Return [X, Y] of the center of cell containing provided text 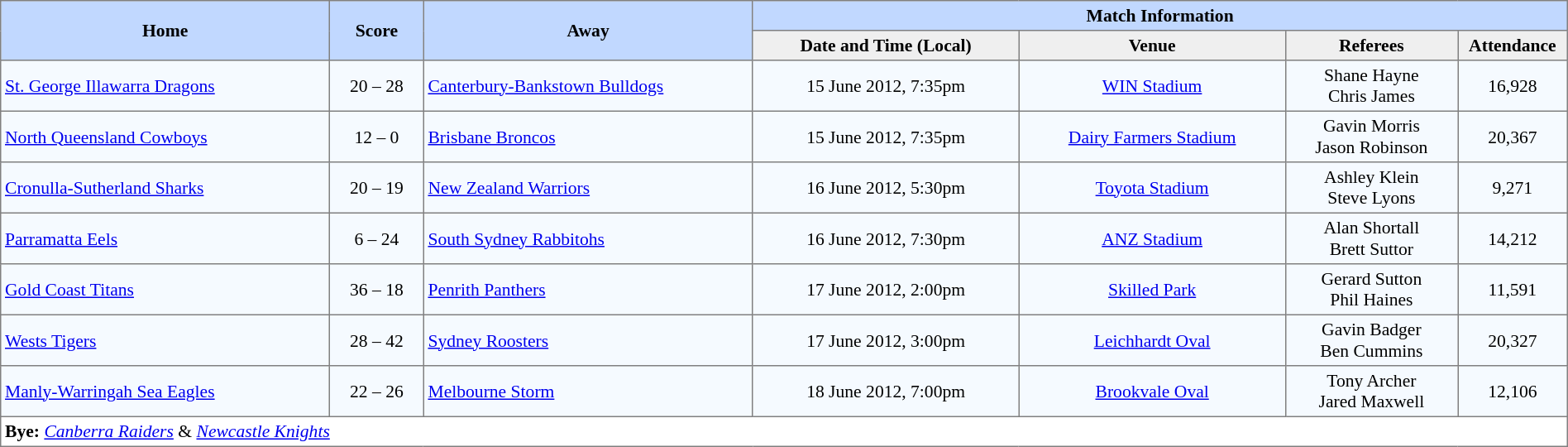
9,271 [1513, 188]
North Queensland Cowboys [165, 137]
18 June 2012, 7:00pm [886, 392]
17 June 2012, 3:00pm [886, 340]
Tony Archer Jared Maxwell [1371, 392]
22 – 26 [377, 392]
Shane Hayne Chris James [1371, 86]
Melbourne Storm [588, 392]
Toyota Stadium [1152, 188]
Home [165, 31]
Sydney Roosters [588, 340]
16 June 2012, 7:30pm [886, 238]
20,327 [1513, 340]
Match Information [1159, 16]
Brisbane Broncos [588, 137]
Referees [1371, 46]
Brookvale Oval [1152, 392]
36 – 18 [377, 290]
Ashley Klein Steve Lyons [1371, 188]
Gavin Badger Ben Cummins [1371, 340]
New Zealand Warriors [588, 188]
Date and Time (Local) [886, 46]
Canterbury-Bankstown Bulldogs [588, 86]
Skilled Park [1152, 290]
Manly-Warringah Sea Eagles [165, 392]
20,367 [1513, 137]
Dairy Farmers Stadium [1152, 137]
20 – 19 [377, 188]
Score [377, 31]
6 – 24 [377, 238]
Attendance [1513, 46]
17 June 2012, 2:00pm [886, 290]
Wests Tigers [165, 340]
Gavin Morris Jason Robinson [1371, 137]
ANZ Stadium [1152, 238]
12,106 [1513, 392]
Away [588, 31]
12 – 0 [377, 137]
16,928 [1513, 86]
16 June 2012, 5:30pm [886, 188]
28 – 42 [377, 340]
Venue [1152, 46]
Alan Shortall Brett Suttor [1371, 238]
Parramatta Eels [165, 238]
Gerard Sutton Phil Haines [1371, 290]
Penrith Panthers [588, 290]
Bye: Canberra Raiders & Newcastle Knights [784, 431]
Gold Coast Titans [165, 290]
Leichhardt Oval [1152, 340]
11,591 [1513, 290]
Cronulla-Sutherland Sharks [165, 188]
14,212 [1513, 238]
WIN Stadium [1152, 86]
20 – 28 [377, 86]
South Sydney Rabbitohs [588, 238]
St. George Illawarra Dragons [165, 86]
